Capture the cell that displays the provided text and extract its (x, y) central coordinate. 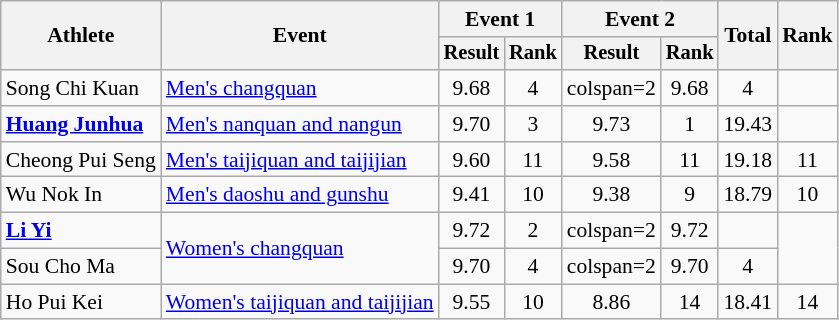
Cheong Pui Seng (81, 160)
9.60 (472, 160)
9.38 (612, 195)
Men's daoshu and gunshu (300, 195)
19.43 (748, 124)
9 (690, 195)
Ho Pui Kei (81, 302)
Men's changquan (300, 88)
3 (533, 124)
2 (533, 231)
8.86 (612, 302)
Men's nanquan and nangun (300, 124)
Event (300, 36)
9.41 (472, 195)
18.79 (748, 195)
9.58 (612, 160)
Athlete (81, 36)
1 (690, 124)
Total (748, 36)
Li Yi (81, 231)
19.18 (748, 160)
Event 1 (500, 19)
Men's taijiquan and taijijian (300, 160)
Sou Cho Ma (81, 267)
Huang Junhua (81, 124)
Women's changquan (300, 248)
Song Chi Kuan (81, 88)
9.55 (472, 302)
Wu Nok In (81, 195)
9.73 (612, 124)
Women's taijiquan and taijijian (300, 302)
18.41 (748, 302)
Event 2 (640, 19)
